Output the [x, y] coordinate of the center of the cell containing the given text.  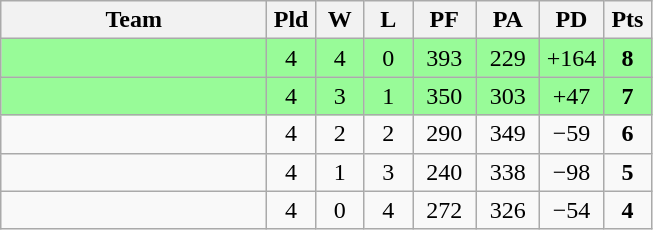
272 [444, 210]
Pld [292, 20]
−54 [572, 210]
+164 [572, 58]
Team [134, 20]
349 [508, 134]
Pts [628, 20]
L [388, 20]
290 [444, 134]
8 [628, 58]
393 [444, 58]
338 [508, 172]
229 [508, 58]
+47 [572, 96]
6 [628, 134]
326 [508, 210]
PD [572, 20]
5 [628, 172]
PA [508, 20]
PF [444, 20]
W [340, 20]
240 [444, 172]
350 [444, 96]
7 [628, 96]
303 [508, 96]
−98 [572, 172]
−59 [572, 134]
